Identify which cell holds the provided text, then report its [x, y] central coordinate. 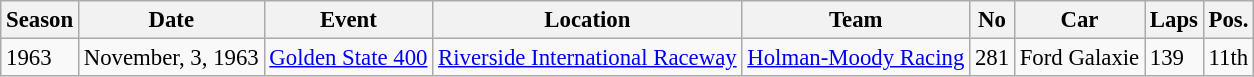
11th [1228, 58]
Laps [1174, 20]
1963 [40, 58]
Pos. [1228, 20]
Event [348, 20]
Car [1079, 20]
Ford Galaxie [1079, 58]
Holman-Moody Racing [856, 58]
281 [992, 58]
Season [40, 20]
No [992, 20]
Team [856, 20]
Golden State 400 [348, 58]
November, 3, 1963 [171, 58]
Date [171, 20]
Location [588, 20]
139 [1174, 58]
Riverside International Raceway [588, 58]
